Return the [x, y] coordinate for the center point of the cell that contains the specified text.  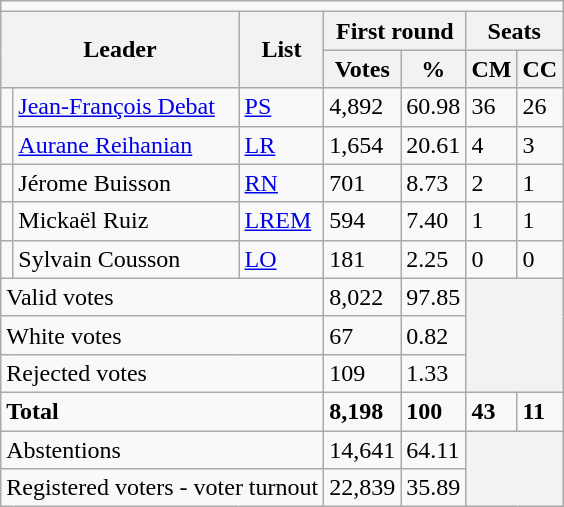
109 [362, 373]
Jérome Buisson [126, 183]
20.61 [434, 145]
Valid votes [162, 297]
White votes [162, 335]
Rejected votes [162, 373]
3 [540, 145]
Seats [514, 31]
LO [282, 259]
Registered voters - voter turnout [162, 488]
181 [362, 259]
1.33 [434, 373]
2.25 [434, 259]
0.82 [434, 335]
35.89 [434, 488]
594 [362, 221]
CM [492, 69]
97.85 [434, 297]
8,022 [362, 297]
Abstentions [162, 449]
List [282, 50]
2 [492, 183]
Leader [120, 50]
22,839 [362, 488]
First round [395, 31]
100 [434, 411]
LREM [282, 221]
4,892 [362, 107]
8,198 [362, 411]
Jean-François Debat [126, 107]
1,654 [362, 145]
67 [362, 335]
43 [492, 411]
26 [540, 107]
CC [540, 69]
36 [492, 107]
Votes [362, 69]
Sylvain Cousson [126, 259]
LR [282, 145]
4 [492, 145]
11 [540, 411]
7.40 [434, 221]
64.11 [434, 449]
% [434, 69]
Total [162, 411]
60.98 [434, 107]
Aurane Reihanian [126, 145]
RN [282, 183]
701 [362, 183]
14,641 [362, 449]
Mickaël Ruiz [126, 221]
PS [282, 107]
8.73 [434, 183]
